Detect which cell encompasses the target text, then output its [X, Y] center coordinate. 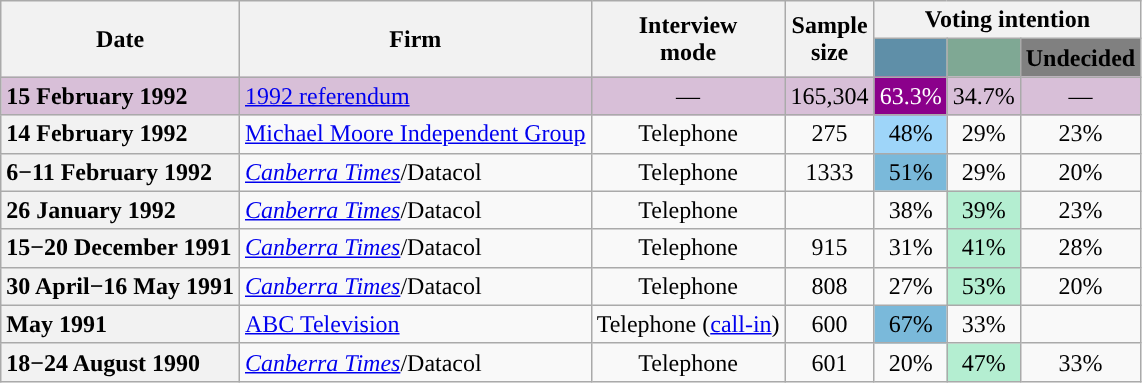
41% [984, 248]
48% [910, 134]
15 February 1992 [120, 96]
Telephone (call-in) [688, 324]
Date [120, 39]
53% [984, 286]
ABC Television [415, 324]
63.3% [910, 96]
38% [910, 210]
275 [830, 134]
1992 referendum [415, 96]
6−11 February 1992 [120, 172]
18−24 August 1990 [120, 362]
39% [984, 210]
30 April−16 May 1991 [120, 286]
34.7% [984, 96]
808 [830, 286]
601 [830, 362]
26 January 1992 [120, 210]
15−20 December 1991 [120, 248]
51% [910, 172]
Michael Moore Independent Group [415, 134]
Undecided [1080, 58]
28% [1080, 248]
Voting intention [1008, 20]
Firm [415, 39]
915 [830, 248]
47% [984, 362]
1333 [830, 172]
Interviewmode [688, 39]
165,304 [830, 96]
67% [910, 324]
May 1991 [120, 324]
31% [910, 248]
Samplesize [830, 39]
14 February 1992 [120, 134]
27% [910, 286]
600 [830, 324]
